Output the [x, y] coordinate of the center of the cell containing the given text.  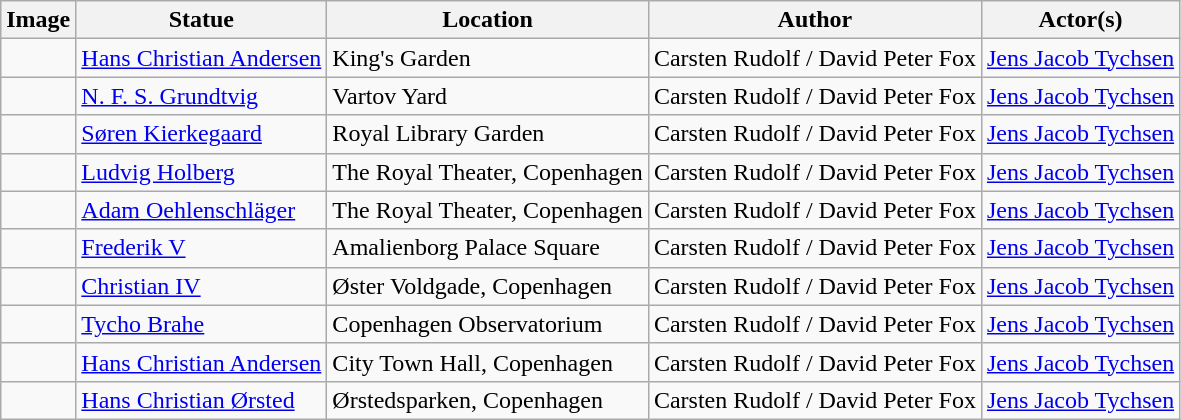
Royal Library Garden [488, 134]
Søren Kierkegaard [202, 134]
Amalienborg Palace Square [488, 248]
Copenhagen Observatorium [488, 324]
Author [814, 20]
N. F. S. Grundtvig [202, 96]
Statue [202, 20]
Ørstedsparken, Copenhagen [488, 400]
Tycho Brahe [202, 324]
Vartov Yard [488, 96]
Ludvig Holberg [202, 172]
Hans Christian Ørsted [202, 400]
Christian IV [202, 286]
Image [38, 20]
Location [488, 20]
Actor(s) [1080, 20]
Øster Voldgade, Copenhagen [488, 286]
City Town Hall, Copenhagen [488, 362]
Frederik V [202, 248]
King's Garden [488, 58]
Adam Oehlenschläger [202, 210]
